Determine the (x, y) coordinate at the center of the cell enclosing the given text.  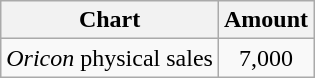
Amount (266, 20)
Oricon physical sales (110, 58)
7,000 (266, 58)
Chart (110, 20)
